From the cell containing the given text, extract its center point as [x, y] coordinate. 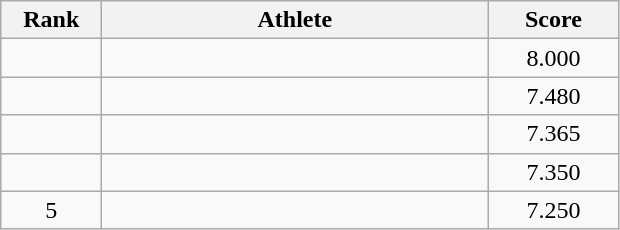
Score [554, 20]
7.250 [554, 210]
7.365 [554, 134]
Rank [52, 20]
5 [52, 210]
7.350 [554, 172]
Athlete [295, 20]
8.000 [554, 58]
7.480 [554, 96]
